Return [X, Y] of the center of cell containing provided text 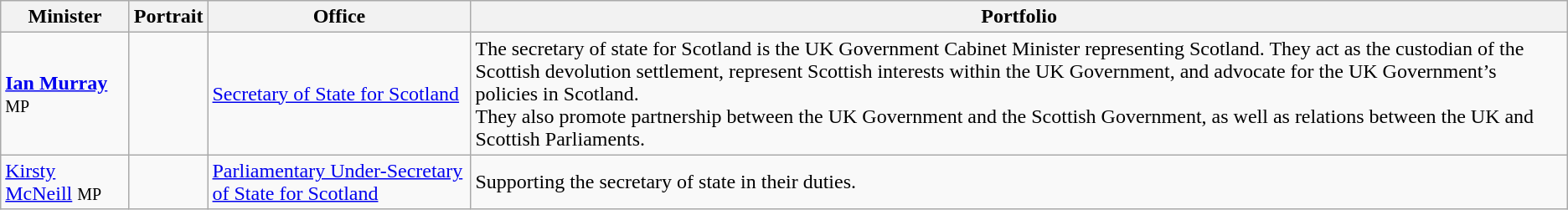
Parliamentary Under-Secretary of State for Scotland [339, 182]
Minister [65, 17]
Secretary of State for Scotland [339, 94]
Portfolio [1019, 17]
Supporting the secretary of state in their duties. [1019, 182]
Ian Murray MP [65, 94]
Office [339, 17]
Kirsty McNeill MP [65, 182]
Portrait [168, 17]
